Detect which cell encompasses the target text, then output its (X, Y) center coordinate. 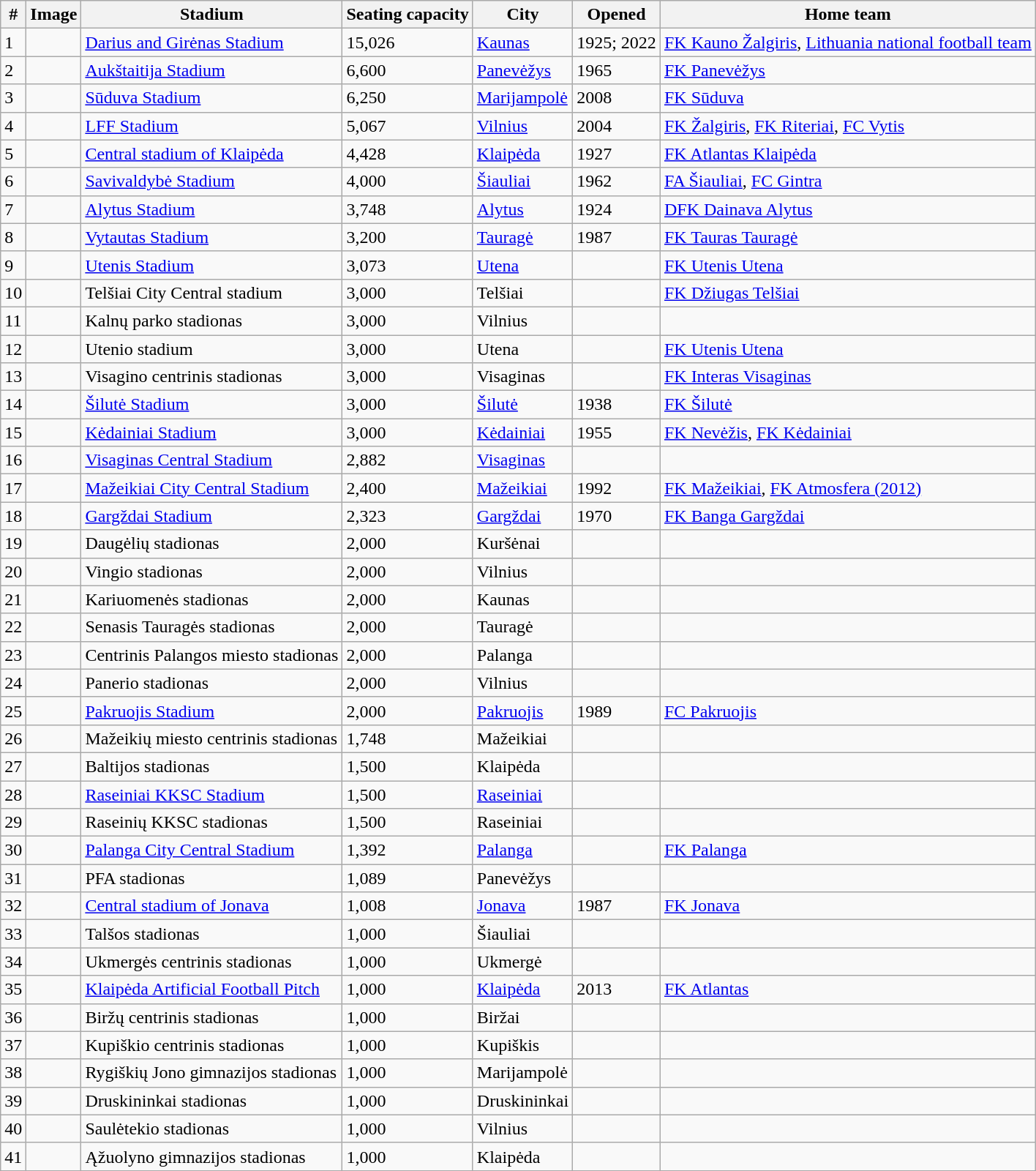
23 (13, 655)
FK Nevėžis, FK Kėdainiai (847, 433)
City (522, 15)
2,882 (408, 460)
Jonava (522, 906)
1970 (617, 516)
3 (13, 98)
Biržų centrinis stadionas (212, 1017)
2013 (617, 989)
1927 (617, 154)
14 (13, 405)
Gargždai (522, 516)
13 (13, 377)
Ukmergės centrinis stadionas (212, 962)
16 (13, 460)
Druskininkai stadionas (212, 1101)
Kalnų parko stadionas (212, 321)
2,400 (408, 488)
Baltijos stadionas (212, 766)
6,250 (408, 98)
FK Sūduva (847, 98)
Klaipėda Artificial Football Pitch (212, 989)
Visaginas Central Stadium (212, 460)
Kariuomenės stadionas (212, 599)
Stadium (212, 15)
1924 (617, 209)
FK Džiugas Telšiai (847, 293)
33 (13, 934)
21 (13, 599)
Alytus Stadium (212, 209)
FK Atlantas (847, 989)
2004 (617, 126)
Sūduva Stadium (212, 98)
39 (13, 1101)
29 (13, 823)
1989 (617, 711)
Ąžuolyno gimnazijos stadionas (212, 1156)
Gargždai Stadium (212, 516)
10 (13, 293)
Visagino centrinis stadionas (212, 377)
Vytautas Stadium (212, 237)
4 (13, 126)
35 (13, 989)
4,000 (408, 182)
3,748 (408, 209)
Kupiškis (522, 1045)
PFA stadionas (212, 878)
Utenio stadium (212, 349)
Pakruojis (522, 711)
Darius and Girėnas Stadium (212, 42)
32 (13, 906)
Home team (847, 15)
38 (13, 1073)
40 (13, 1129)
Kėdainiai Stadium (212, 433)
Centrinis Palangos miesto stadionas (212, 655)
18 (13, 516)
Telšiai City Central stadium (212, 293)
# (13, 15)
4,428 (408, 154)
Rygiškių Jono gimnazijos stadionas (212, 1073)
FC Pakruojis (847, 711)
Mažeikiai City Central Stadium (212, 488)
DFK Dainava Alytus (847, 209)
Utenis Stadium (212, 265)
8 (13, 237)
1,392 (408, 850)
Šilutė (522, 405)
1938 (617, 405)
3,200 (408, 237)
Daugėlių stadionas (212, 544)
FK Tauras Tauragė (847, 237)
Saulėtekio stadionas (212, 1129)
36 (13, 1017)
Telšiai (522, 293)
1965 (617, 70)
25 (13, 711)
1 (13, 42)
37 (13, 1045)
Kuršėnai (522, 544)
11 (13, 321)
22 (13, 627)
Mažeikių miesto centrinis stadionas (212, 738)
34 (13, 962)
Raseiniai KKSC Stadium (212, 794)
2008 (617, 98)
Savivaldybė Stadium (212, 182)
FK Jonava (847, 906)
3,073 (408, 265)
Biržai (522, 1017)
30 (13, 850)
Aukštaitija Stadium (212, 70)
1992 (617, 488)
12 (13, 349)
6,600 (408, 70)
FK Kauno Žalgiris, Lithuania national football team (847, 42)
31 (13, 878)
Central stadium of Klaipėda (212, 154)
FK Banga Gargždai (847, 516)
Alytus (522, 209)
Image (54, 15)
15,026 (408, 42)
26 (13, 738)
1,089 (408, 878)
20 (13, 572)
5,067 (408, 126)
17 (13, 488)
9 (13, 265)
Kėdainiai (522, 433)
1,748 (408, 738)
2 (13, 70)
5 (13, 154)
Raseinių KKSC stadionas (212, 823)
FK Interas Visaginas (847, 377)
Seating capacity (408, 15)
28 (13, 794)
Senasis Tauragės stadionas (212, 627)
FK Palanga (847, 850)
Druskininkai (522, 1101)
Opened (617, 15)
Talšos stadionas (212, 934)
24 (13, 683)
27 (13, 766)
FK Panevėžys (847, 70)
Kupiškio centrinis stadionas (212, 1045)
Central stadium of Jonava (212, 906)
1925; 2022 (617, 42)
LFF Stadium (212, 126)
1955 (617, 433)
41 (13, 1156)
Šilutė Stadium (212, 405)
1962 (617, 182)
15 (13, 433)
Ukmergė (522, 962)
FK Mažeikiai, FK Atmosfera (2012) (847, 488)
Vingio stadionas (212, 572)
7 (13, 209)
2,323 (408, 516)
FK Šilutė (847, 405)
Panerio stadionas (212, 683)
Pakruojis Stadium (212, 711)
Palanga City Central Stadium (212, 850)
1,008 (408, 906)
19 (13, 544)
FK Žalgiris, FK Riteriai, FC Vytis (847, 126)
6 (13, 182)
FA Šiauliai, FC Gintra (847, 182)
FK Atlantas Klaipėda (847, 154)
